Search for the cell housing the specified text and yield its [x, y] center coordinate. 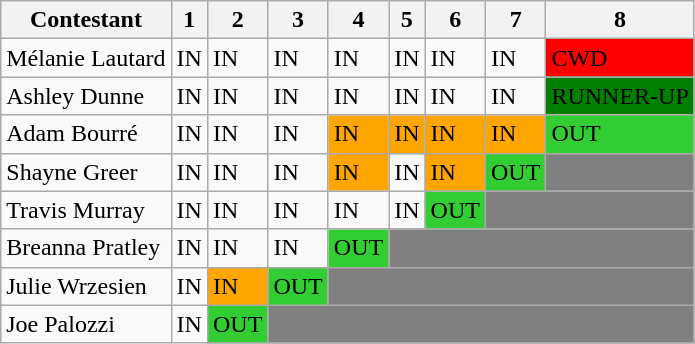
RUNNER-UP [620, 96]
Joe Palozzi [86, 324]
Shayne Greer [86, 172]
Contestant [86, 20]
2 [237, 20]
1 [189, 20]
8 [620, 20]
3 [298, 20]
4 [358, 20]
Travis Murray [86, 210]
Ashley Dunne [86, 96]
CWD [620, 58]
6 [455, 20]
Julie Wrzesien [86, 286]
Breanna Pratley [86, 248]
7 [515, 20]
5 [407, 20]
Mélanie Lautard [86, 58]
Adam Bourré [86, 134]
